Search for the cell housing the specified text and yield its (x, y) center coordinate. 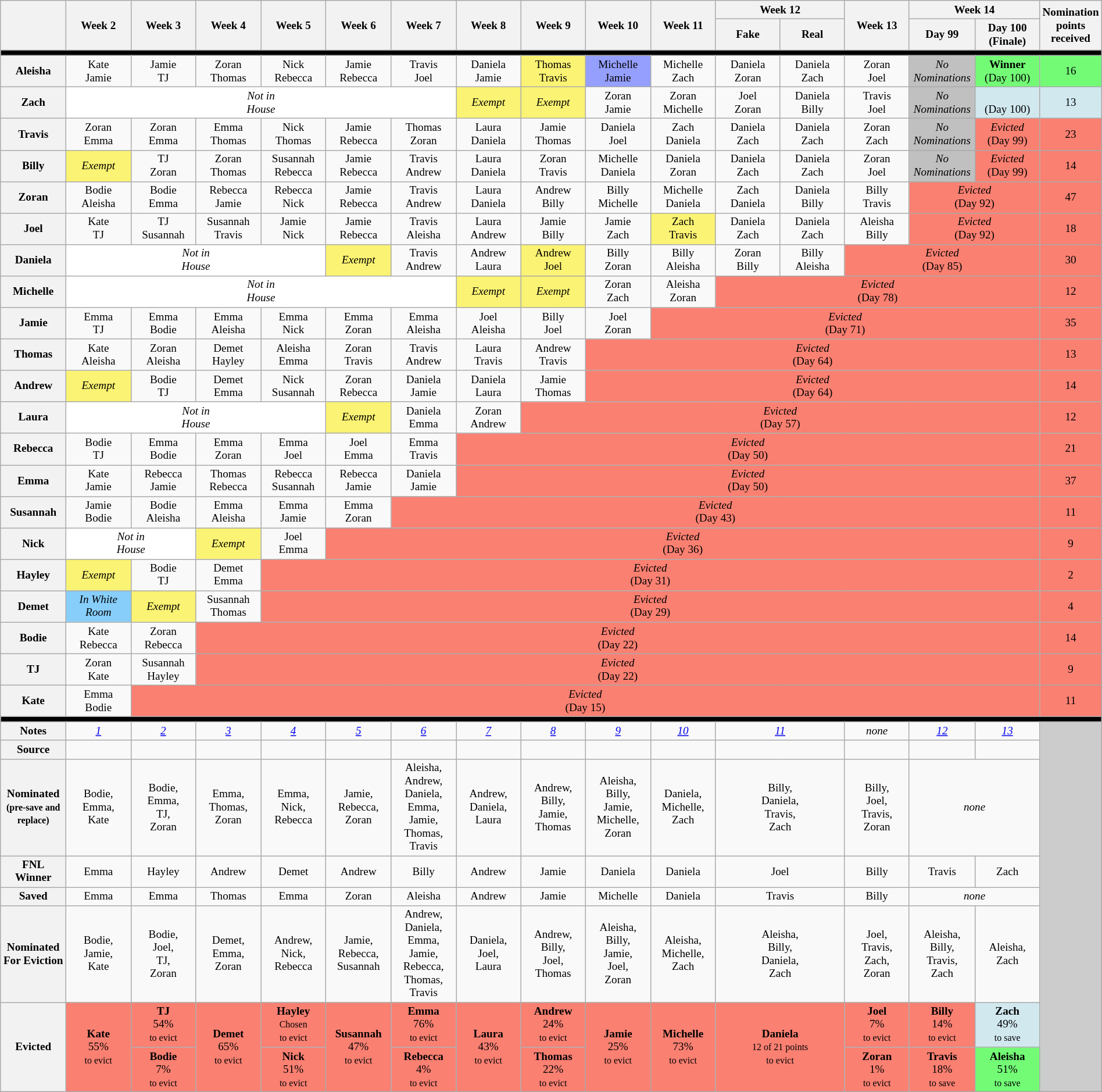
Billy,Joel,Travis,Zoran (876, 807)
Nick51%to evict (294, 1070)
Week 9 (553, 26)
Emma76%to evict (424, 1025)
Week 3 (163, 26)
Evicted (34, 1047)
(Day 100) (1008, 103)
AndrewBilly (553, 197)
TJ (34, 669)
NickRebecca (294, 71)
Evicted(Day 71) (845, 323)
Fake (747, 34)
ZoranJamie (618, 103)
Aleisha,Billy,Jamie,Michelle,Zoran (618, 807)
In WhiteRoom (99, 606)
Emma,Nick,Rebecca (294, 807)
TJSusannah (163, 229)
8 (553, 731)
Daniela,Michelle,Zach (683, 807)
Bodie,Jamie,Kate (99, 954)
23 (1071, 134)
7 (488, 731)
BillyZoran (618, 260)
30 (1071, 260)
Aleisha51%to save (1008, 1070)
BodieEmma (163, 197)
ZoranAleisha (163, 355)
FNL Winner (34, 871)
Aleisha,Billy,Travis,Zach (942, 954)
SusannahThomas (228, 606)
BillyJoel (553, 323)
TravisAleisha (424, 229)
Week 6 (359, 26)
BillyTravis (876, 197)
Aleisha,Billy,Daniela,Zach (780, 954)
Thomas22%to evict (553, 1070)
Billy,Daniela,Travis,Zach (780, 807)
Week 13 (876, 26)
Nominated(pre-save and replace) (34, 807)
Week 14 (974, 10)
TJ54%to evict (163, 1025)
Evicted(Day 36) (683, 544)
Kate55%to evict (99, 1047)
Week 8 (488, 26)
TJZoran (163, 166)
Kate (34, 701)
ZoranMichelle (683, 103)
Bodie (34, 638)
6 (424, 731)
Rebecca4%to evict (424, 1070)
JamieZach (618, 229)
ZachTravis (683, 229)
Aleisha,Billy,Jamie,Joel,Zoran (618, 954)
ZoranKate (99, 669)
Day 99 (942, 34)
HayleyChosento evict (294, 1025)
Joel,Travis,Zach,Zoran (876, 954)
KateTJ (99, 229)
Jamie25%to evict (618, 1047)
Demet,Emma,Zoran (228, 954)
ZoranBilly (747, 260)
DemetHayley (228, 355)
AndrewLaura (488, 260)
37 (1071, 480)
Aleisha,Michelle,Zach (683, 954)
EmmaTJ (99, 323)
Bodie,Emma,Kate (99, 807)
JamieBilly (553, 229)
Travis18%to save (942, 1070)
AleishaBilly (876, 229)
Bodie,Joel,TJ,Zoran (163, 954)
Susannah (34, 512)
AndrewJoel (553, 260)
Andrew,Daniela,Laura (488, 807)
Billy14%to evict (942, 1025)
SusannahRebecca (294, 166)
Emma,Thomas,Zoran (228, 807)
SusannahHayley (163, 669)
16 (1071, 71)
Evicted(Day 85) (942, 260)
Andrew,Daniela,Emma,Jamie,Rebecca,Thomas,Travis (424, 954)
BillyMichelle (618, 197)
Evicted(Day 43) (715, 512)
JamieTJ (163, 71)
Nick (34, 544)
3 (228, 731)
RebeccaSusannah (294, 480)
Rebecca (34, 449)
Week 5 (294, 26)
21 (1071, 449)
SusannahTravis (228, 229)
Laura (34, 417)
DanielaJoel (618, 134)
18 (1071, 229)
Jamie,Rebecca,Susannah (359, 954)
10 (683, 731)
47 (1071, 197)
Week 10 (618, 26)
EmmaJoel (294, 449)
AndrewTravis (553, 355)
Winner(Day 100) (1008, 71)
LauraTravis (488, 355)
EmmaTravis (424, 449)
Joel7%to evict (876, 1025)
Evicted(Day 29) (650, 606)
ZoranAndrew (488, 417)
Evicted(Day 15) (585, 701)
Week 11 (683, 26)
Aleisha,Andrew,Daniela,Emma,Jamie,Thomas,Travis (424, 807)
Nomination points received (1071, 26)
Evicted(Day 31) (650, 575)
DanielaEmma (424, 417)
AleishaEmma (294, 355)
Source (34, 750)
Bodie,Emma,TJ,Zoran (163, 807)
Week 7 (424, 26)
EmmaNick (294, 323)
5 (359, 731)
DanielaLaura (488, 386)
Nominated For Eviction (34, 954)
35 (1071, 323)
NickSusannah (294, 386)
ThomasZoran (424, 134)
EmmaJamie (294, 512)
JamieNick (294, 229)
Andrew,Nick,Rebecca (294, 954)
Jamie,Rebecca,Zoran (359, 807)
Week 2 (99, 26)
Day 100 (Finale) (1008, 34)
RebeccaNick (294, 197)
Michelle73%to evict (683, 1047)
Demet65%to evict (228, 1047)
LauraAndrew (488, 229)
KateRebecca (99, 638)
Saved (34, 897)
JoelAleisha (488, 323)
Evicted(Day 57) (780, 417)
Bodie7%to evict (163, 1070)
Daniela12 of 21 pointsto evict (780, 1047)
Real (813, 34)
KateAleisha (99, 355)
1 (99, 731)
EmmaThomas (228, 134)
Laura43%to evict (488, 1047)
Susannah47%to evict (359, 1047)
JamieBodie (99, 512)
AleishaZoran (683, 291)
Evicted(Day 78) (878, 291)
Notes (34, 731)
NickThomas (294, 134)
Andrew24%to evict (553, 1025)
Week 12 (780, 10)
ThomasTravis (553, 71)
ThomasRebecca (228, 480)
Andrew,Billy,Joel,Thomas (553, 954)
Zach49%to save (1008, 1025)
MichelleZach (683, 71)
Zoran1%to evict (876, 1070)
Week 4 (228, 26)
MichelleJamie (618, 71)
Daniela,Joel,Laura (488, 954)
Andrew,Billy,Jamie,Thomas (553, 807)
Aleisha,Zach (1008, 954)
